Output the (x, y) coordinate of the center of the cell containing the given text.  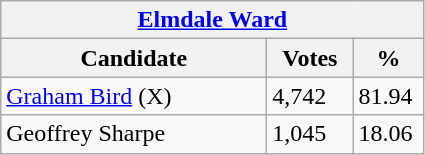
1,045 (310, 134)
Elmdale Ward (212, 20)
Candidate (134, 58)
4,742 (310, 96)
81.94 (388, 96)
18.06 (388, 134)
Votes (310, 58)
% (388, 58)
Geoffrey Sharpe (134, 134)
Graham Bird (X) (134, 96)
